From the cell containing the given text, extract its center point as (X, Y) coordinate. 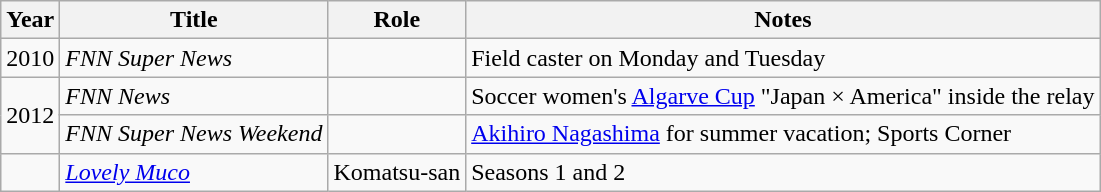
Lovely Muco (194, 172)
Year (30, 20)
Komatsu-san (397, 172)
Seasons 1 and 2 (783, 172)
Field caster on Monday and Tuesday (783, 58)
Title (194, 20)
2012 (30, 115)
Soccer women's Algarve Cup "Japan × America" inside the relay (783, 96)
Role (397, 20)
Notes (783, 20)
2010 (30, 58)
FNN Super News Weekend (194, 134)
FNN Super News (194, 58)
Akihiro Nagashima for summer vacation; Sports Corner (783, 134)
FNN News (194, 96)
